Capture the cell that displays the provided text and extract its [X, Y] central coordinate. 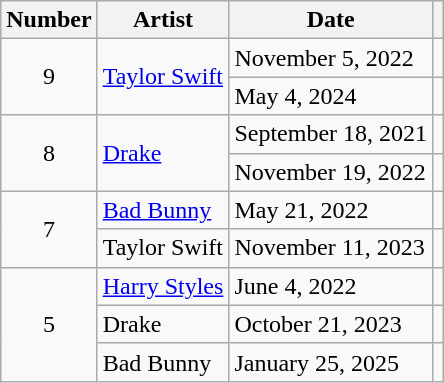
November 11, 2023 [331, 248]
May 21, 2022 [331, 210]
May 4, 2024 [331, 96]
8 [49, 153]
7 [49, 229]
October 21, 2023 [331, 324]
5 [49, 324]
November 5, 2022 [331, 58]
Number [49, 20]
November 19, 2022 [331, 172]
Artist [163, 20]
September 18, 2021 [331, 134]
January 25, 2025 [331, 362]
9 [49, 77]
Date [331, 20]
Harry Styles [163, 286]
June 4, 2022 [331, 286]
